Provide the (X, Y) coordinate of the cell's center where the given text is located.  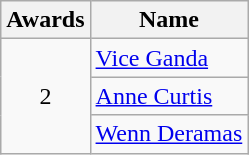
Name (169, 20)
Anne Curtis (169, 96)
Wenn Deramas (169, 134)
Awards (46, 20)
Vice Ganda (169, 58)
2 (46, 96)
